Scan for the cell matching the given text and deliver its [X, Y] coordinate at center. 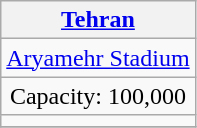
Capacity: 100,000 [98, 96]
Tehran [98, 20]
Aryamehr Stadium [98, 58]
